Provide the [X, Y] coordinate of the cell's center where the given text is located.  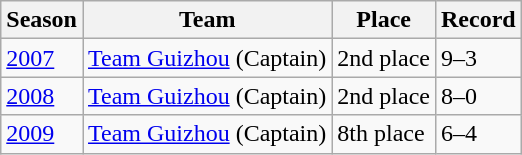
Record [478, 20]
6–4 [478, 134]
2009 [42, 134]
2008 [42, 96]
2007 [42, 58]
Place [384, 20]
Season [42, 20]
9–3 [478, 58]
8–0 [478, 96]
8th place [384, 134]
Team [206, 20]
